Extract the (X, Y) coordinate from the center of the cell holding the provided text.  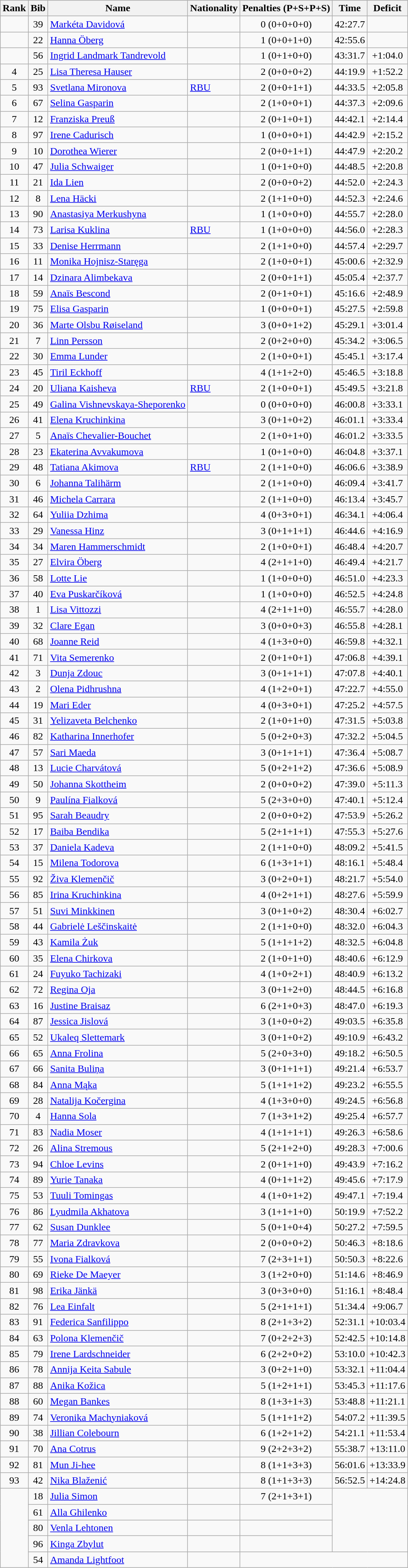
3 (0+0+0+3) (286, 626)
Ukaleq Slettemark (118, 1037)
46:09.4 (350, 483)
47:32.2 (350, 737)
+2:37.7 (388, 277)
49:21.4 (350, 1069)
+2:28.0 (388, 214)
44:48.5 (350, 166)
+3:33.1 (388, 404)
46:06.6 (350, 467)
2 (0+2+0+0) (286, 341)
+5:48.4 (388, 863)
Susan Dunklee (118, 1227)
Kamila Żuk (118, 942)
Tatiana Akimova (118, 467)
50:46.3 (350, 1243)
49:10.9 (350, 1037)
Sanita Buliņa (118, 1069)
4 (0+1+1+2) (286, 1180)
Name (118, 8)
+4:23.3 (388, 578)
Lyudmila Akhatova (118, 1212)
Deficit (388, 8)
Dorothea Wierer (118, 151)
47:55.3 (350, 831)
+6:12.9 (388, 958)
Veronika Machyniaková (118, 1417)
1 (38, 610)
Lena Häcki (118, 198)
Rieke De Maeyer (118, 1275)
56:52.5 (350, 1481)
Yurie Tanaka (118, 1180)
51:14.6 (350, 1275)
98 (38, 1291)
Marte Olsbu Røiseland (118, 325)
Uliana Kaisheva (118, 388)
Lisa Vittozzi (118, 610)
42:55.6 (350, 40)
49:47.1 (350, 1195)
Irina Kruchinkina (118, 895)
Lotte Lie (118, 578)
44:52.3 (350, 198)
Natalija Kočergina (118, 1101)
Bib (38, 8)
8 (1+3+1+3) (286, 1401)
+6:02.7 (388, 910)
+13:33.9 (388, 1464)
Maria Zdravkova (118, 1243)
Nika Blaženić (118, 1481)
+8:48.4 (388, 1291)
Elvira Öberg (118, 562)
Irene Cadurisch (118, 135)
48:44.5 (350, 990)
52:42.5 (350, 1338)
1 (0+0+1+0) (286, 40)
4 (0+2+1+1) (286, 895)
Larisa Kuklina (118, 230)
+3:45.7 (388, 499)
51:34.4 (350, 1306)
3 (1+1+1+0) (286, 1212)
+5:03.8 (388, 721)
46:01.2 (350, 435)
+4:06.4 (388, 515)
6 (1+2+1+2) (286, 1433)
Julia Simon (118, 1496)
Johanna Skottheim (118, 784)
49:43.9 (350, 1164)
Alina Stremous (118, 1148)
53:48.8 (350, 1401)
Federica Sanfilippo (118, 1322)
Regina Oja (118, 990)
5 (0+1+0+4) (286, 1227)
48:09.2 (350, 847)
3 (1+2+0+0) (286, 1275)
Milena Todorova (118, 863)
4 (1+1+2+0) (286, 372)
47:40.1 (350, 800)
49:24.5 (350, 1101)
5 (2+3+0+0) (286, 800)
54:07.2 (350, 1417)
+4:21.7 (388, 562)
Tuuli Tomingas (118, 1195)
7 (2+1+3+1) (286, 1496)
47:39.0 (350, 784)
46:55.8 (350, 626)
46:04.8 (350, 451)
45:05.4 (350, 277)
48:27.6 (350, 895)
+3:38.9 (388, 467)
46:01.1 (350, 420)
44:56.0 (350, 230)
+4:28.1 (388, 626)
Ana Cotrus (118, 1449)
Linn Persson (118, 341)
5 (0+2+1+2) (286, 768)
+2:14.4 (388, 119)
6 (1+3+1+1) (286, 863)
3 (38, 673)
44:47.9 (350, 151)
Živa Klemenčič (118, 879)
48:40.9 (350, 974)
+5:04.5 (388, 737)
53:10.0 (350, 1354)
Polona Klemenčič (118, 1338)
Nadia Moser (118, 1132)
4 (1+0+1+2) (286, 1195)
3 (0+2+0+1) (286, 879)
+4:24.8 (388, 594)
8 (2+1+3+2) (286, 1322)
46:59.8 (350, 641)
6 (2+1+0+3) (286, 1006)
+2:15.2 (388, 135)
Sari Maeda (118, 752)
+5:59.9 (388, 895)
5 (0+2+0+3) (286, 737)
+5:26.2 (388, 816)
Rank (14, 8)
Ingrid Landmark Tandrevold (118, 56)
50:19.9 (350, 1212)
7 (0+2+2+3) (286, 1338)
+5:54.0 (388, 879)
44:42.9 (350, 135)
Elisa Gasparin (118, 309)
46:55.7 (350, 610)
46:52.5 (350, 594)
49:25.4 (350, 1116)
Amanda Lightfoot (118, 1560)
+13:11.0 (388, 1449)
4 (1+0+2+1) (286, 974)
55:38.7 (350, 1449)
+2:05.8 (388, 87)
Katharina Innerhofer (118, 737)
Lea Einfalt (118, 1306)
Julia Schwaiger (118, 166)
Nationality (214, 8)
+5:08.9 (388, 768)
Michela Carrara (118, 499)
44:19.9 (350, 72)
Franziska Preuß (118, 119)
+4:28.0 (388, 610)
49:03.5 (350, 1021)
Emma Lunder (118, 356)
+7:59.5 (388, 1227)
+8:18.6 (388, 1243)
Mun Ji-hee (118, 1464)
+5:41.5 (388, 847)
+2:24.6 (388, 198)
45:45.1 (350, 356)
48:21.7 (350, 879)
+1:04.0 (388, 56)
+4:57.5 (388, 705)
49:28.3 (350, 1148)
46:51.0 (350, 578)
3 (0+2+1+0) (286, 1370)
46:48.4 (350, 547)
45:34.2 (350, 341)
+11:53.4 (388, 1433)
3 (1+0+0+2) (286, 1021)
47:31.5 (350, 721)
Jessica Jislová (118, 1021)
+5:08.7 (388, 752)
96 (38, 1544)
Ida Lien (118, 182)
+3:01.4 (388, 325)
Yuliia Dzhima (118, 515)
+2:28.3 (388, 230)
44:37.3 (350, 103)
+6:43.2 (388, 1037)
+3:33.4 (388, 420)
Kinga Zbylut (118, 1544)
Hanna Öberg (118, 40)
49:45.6 (350, 1180)
45:16.6 (350, 293)
+10:14.8 (388, 1338)
Maren Hammerschmidt (118, 547)
Gabrielė Leščinskaitė (118, 926)
Justine Braisaz (118, 1006)
Lucie Charvátová (118, 768)
+10:42.3 (388, 1354)
3 (0+3+0+0) (286, 1291)
+4:32.1 (388, 641)
Suvi Minkkinen (118, 910)
48:30.4 (350, 910)
+3:21.8 (388, 388)
+2:59.8 (388, 309)
Annija Keita Sabule (118, 1370)
Anaïs Chevalier-Bouchet (118, 435)
+2:09.6 (388, 103)
95 (38, 816)
+2:48.9 (388, 293)
Clare Egan (118, 626)
50:50.3 (350, 1259)
+4:40.1 (388, 673)
Time (350, 8)
47:36.4 (350, 752)
+3:17.4 (388, 356)
+7:16.2 (388, 1164)
+7:00.6 (388, 1148)
49:23.2 (350, 1085)
Irene Lardschneider (118, 1354)
+5:12.4 (388, 800)
+11:17.6 (388, 1385)
Hanna Sola (118, 1116)
45:46.5 (350, 372)
+11:04.4 (388, 1370)
+6:16.8 (388, 990)
Galina Vishnevskaya-Sheporenko (118, 404)
47:22.7 (350, 689)
2 (38, 689)
Sarah Beaudry (118, 816)
44:42.1 (350, 119)
+3:33.5 (388, 435)
97 (38, 135)
Eva Puskarčíková (118, 594)
Dzinara Alimbekava (118, 277)
Yelizaveta Belchenko (118, 721)
Elena Chirkova (118, 958)
+4:20.7 (388, 547)
5 (2+0+3+0) (286, 1053)
Paulína Fialková (118, 800)
Tiril Eckhoff (118, 372)
+2:32.9 (388, 262)
46:44.6 (350, 531)
Dunja Zdouc (118, 673)
+3:06.5 (388, 341)
+3:41.7 (388, 483)
46:34.1 (350, 515)
+8:46.9 (388, 1275)
3 (0+0+1+2) (286, 325)
44:55.7 (350, 214)
7 (2+3+1+1) (286, 1259)
50:27.2 (350, 1227)
49:26.3 (350, 1132)
+4:39.1 (388, 657)
46:49.4 (350, 562)
Anika Kožica (118, 1385)
49:18.2 (350, 1053)
Megan Bankes (118, 1401)
+6:56.8 (388, 1101)
Daniela Kadeva (118, 847)
Anastasiya Merkushyna (118, 214)
47:25.2 (350, 705)
47:36.6 (350, 768)
45:29.1 (350, 325)
+11:39.5 (388, 1417)
+7:52.2 (388, 1212)
46:13.4 (350, 499)
48:47.0 (350, 1006)
47:53.9 (350, 816)
4 (1+1+1+1) (286, 1132)
7 (1+3+1+2) (286, 1116)
6 (2+2+0+2) (286, 1354)
Vanessa Hinz (118, 531)
+6:50.5 (388, 1053)
+2:20.8 (388, 166)
+2:24.3 (388, 182)
+1:52.2 (388, 72)
47:06.8 (350, 657)
+6:19.3 (388, 1006)
56:01.6 (350, 1464)
Mari Eder (118, 705)
Jillian Colebourn (118, 1433)
44:52.0 (350, 182)
42:27.7 (350, 24)
Joanne Reid (118, 641)
Monika Hojnisz-Staręga (118, 262)
+6:35.8 (388, 1021)
+14:24.8 (388, 1481)
+6:04.8 (388, 942)
+4:16.9 (388, 531)
Erika Jänkä (118, 1291)
48:16.1 (350, 863)
5 (1+2+1+1) (286, 1385)
+7:19.4 (388, 1195)
45:00.6 (350, 262)
+5:11.3 (388, 784)
Olena Pidhrushna (118, 689)
48:32.5 (350, 942)
Ekaterina Avvakumova (118, 451)
+3:18.8 (388, 372)
+5:27.6 (388, 831)
Anaïs Bescond (118, 293)
Ivona Fialková (118, 1259)
+3:37.1 (388, 451)
44:33.5 (350, 87)
+6:04.3 (388, 926)
Vita Semerenko (118, 657)
Chloe Levins (118, 1164)
9 (2+2+3+2) (286, 1449)
45:49.5 (350, 388)
Fuyuko Tachizaki (118, 974)
51:16.1 (350, 1291)
+7:17.9 (388, 1180)
+2:29.7 (388, 246)
2 (0+1+1+0) (286, 1164)
94 (38, 1164)
+6:55.5 (388, 1085)
+10:03.4 (388, 1322)
Elena Kruchinkina (118, 420)
3 (0+1+2+0) (286, 990)
+6:13.2 (388, 974)
5 (2+1+2+0) (286, 1148)
45:27.5 (350, 309)
Penalties (P+S+P+S) (286, 8)
+6:58.6 (388, 1132)
Venla Lehtonen (118, 1528)
Anna Mąka (118, 1085)
47:07.8 (350, 673)
53:45.3 (350, 1385)
+4:55.0 (388, 689)
43:31.7 (350, 56)
48:40.6 (350, 958)
4 (1+2+0+1) (286, 689)
54:21.1 (350, 1433)
+6:57.7 (388, 1116)
Alla Ghilenko (118, 1512)
Anna Frolina (118, 1053)
46:00.8 (350, 404)
+9:06.7 (388, 1306)
52:31.1 (350, 1322)
Selina Gasparin (118, 103)
+2:20.2 (388, 151)
Svetlana Mironova (118, 87)
48:32.0 (350, 926)
Markéta Davidová (118, 24)
44:57.4 (350, 246)
+8:22.6 (388, 1259)
Denise Herrmann (118, 246)
+6:53.7 (388, 1069)
+11:21.1 (388, 1401)
53:32.1 (350, 1370)
Baiba Bendika (118, 831)
Johanna Talihärm (118, 483)
Lisa Theresa Hauser (118, 72)
